Return [x, y] of the center of cell containing provided text 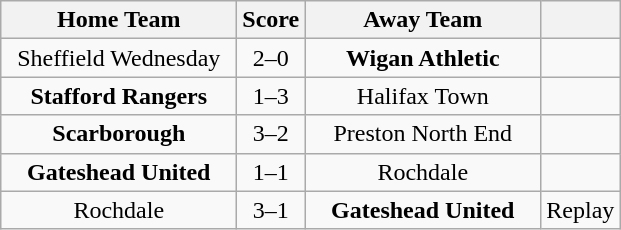
2–0 [271, 58]
Replay [580, 210]
Sheffield Wednesday [119, 58]
Preston North End [423, 134]
3–1 [271, 210]
1–3 [271, 96]
3–2 [271, 134]
1–1 [271, 172]
Away Team [423, 20]
Home Team [119, 20]
Halifax Town [423, 96]
Wigan Athletic [423, 58]
Stafford Rangers [119, 96]
Score [271, 20]
Scarborough [119, 134]
